Scan for the cell matching the given text and deliver its [x, y] coordinate at center. 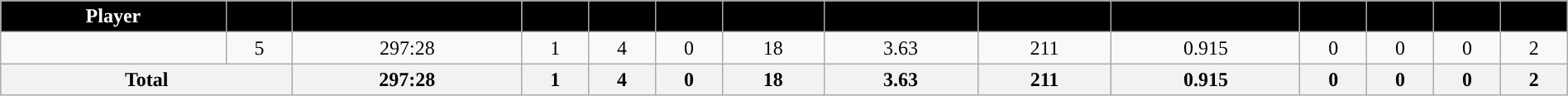
Player [113, 17]
5 [260, 48]
Total [147, 79]
